Extract the [x, y] coordinate from the center of the cell holding the provided text.  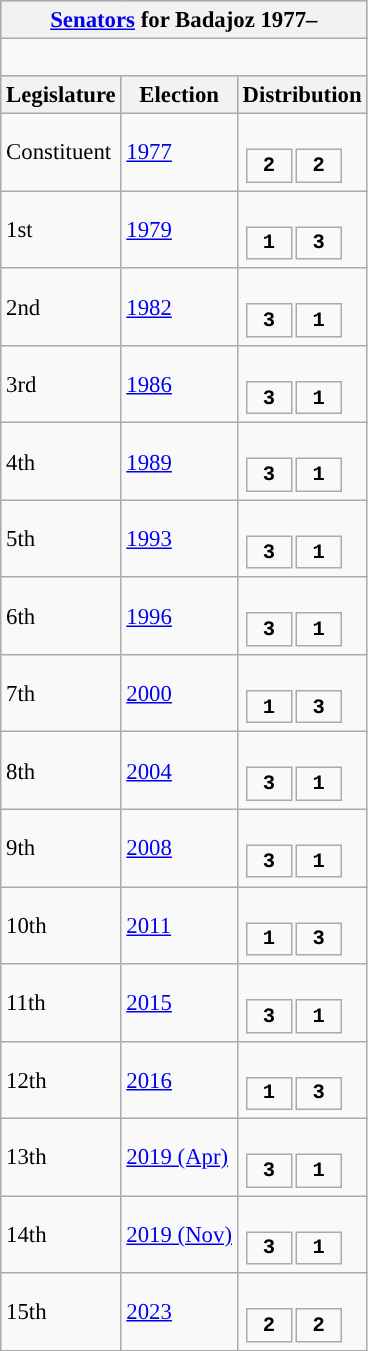
1st [61, 230]
2000 [179, 694]
2023 [179, 1312]
2016 [179, 1080]
2015 [179, 1002]
1982 [179, 306]
Distribution [302, 95]
8th [61, 770]
1993 [179, 538]
3rd [61, 384]
11th [61, 1002]
10th [61, 926]
5th [61, 538]
1989 [179, 462]
1979 [179, 230]
Constituent [61, 152]
12th [61, 1080]
2019 (Apr) [179, 1158]
9th [61, 848]
14th [61, 1234]
7th [61, 694]
2008 [179, 848]
4th [61, 462]
2019 (Nov) [179, 1234]
1996 [179, 616]
1977 [179, 152]
2nd [61, 306]
13th [61, 1158]
15th [61, 1312]
Senators for Badajoz 1977– [184, 20]
Legislature [61, 95]
2004 [179, 770]
2011 [179, 926]
6th [61, 616]
1986 [179, 384]
Election [179, 95]
